Detect which cell encompasses the target text, then output its [x, y] center coordinate. 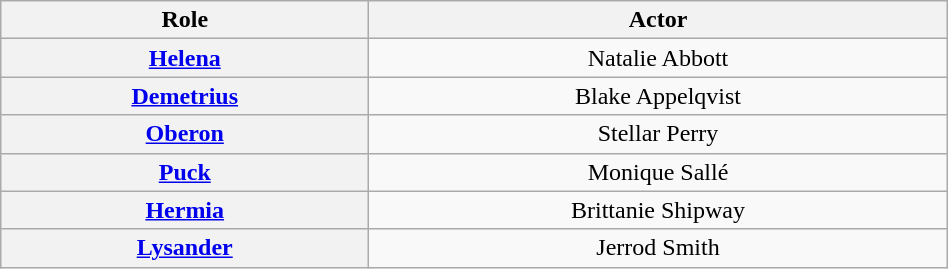
Jerrod Smith [658, 248]
Lysander [185, 248]
Helena [185, 58]
Oberon [185, 134]
Monique Sallé [658, 172]
Hermia [185, 210]
Blake Appelqvist [658, 96]
Demetrius [185, 96]
Role [185, 20]
Stellar Perry [658, 134]
Brittanie Shipway [658, 210]
Puck [185, 172]
Natalie Abbott [658, 58]
Actor [658, 20]
